Pinpoint the cell where the given text exists, returning its (x, y) midpoint coordinate. 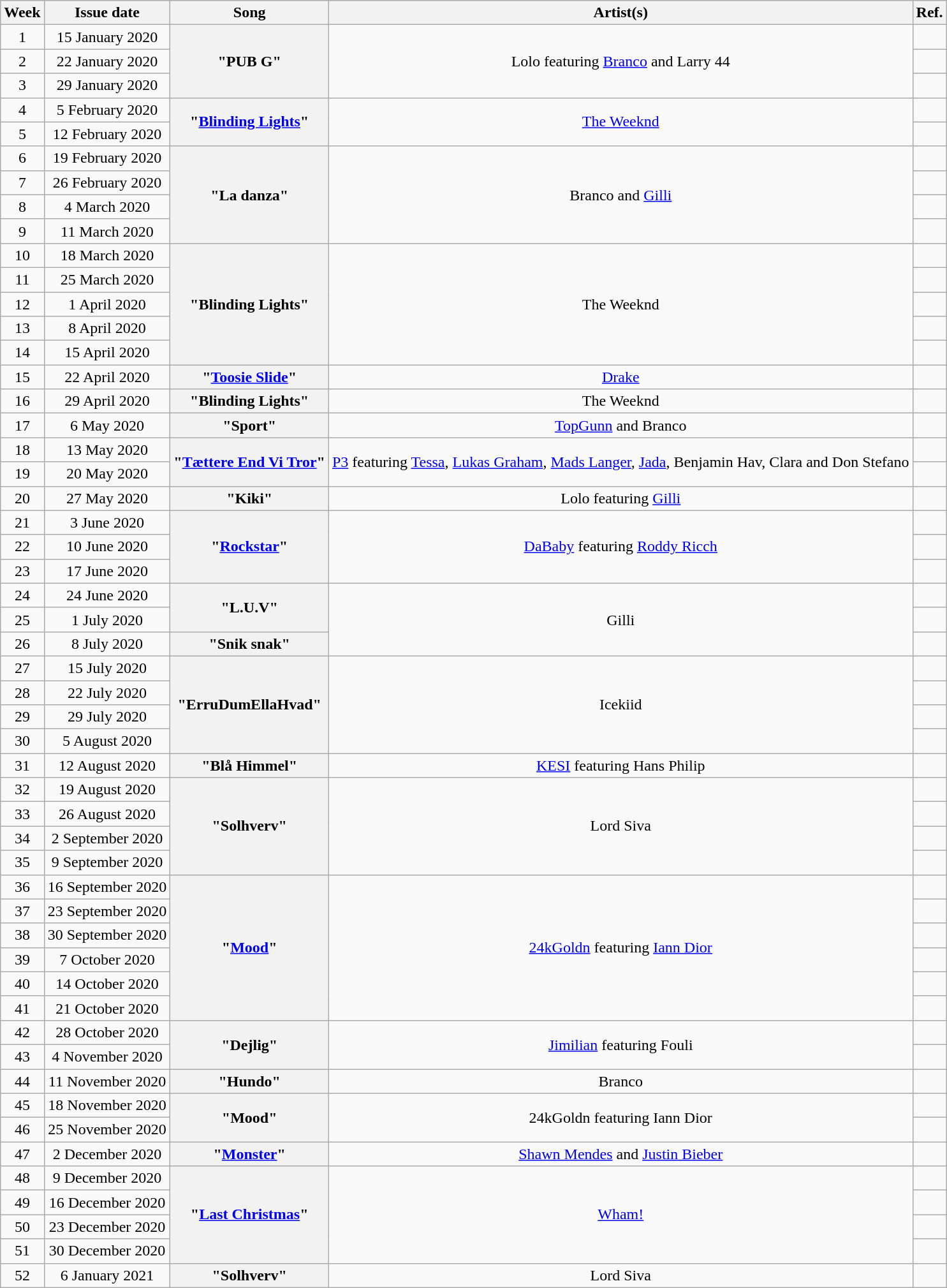
27 May 2020 (107, 498)
10 (22, 255)
5 (22, 134)
46 (22, 1130)
"Sport" (250, 426)
DaBaby featuring Roddy Ricch (620, 547)
9 September 2020 (107, 862)
16 December 2020 (107, 1203)
"PUB G" (250, 61)
22 April 2020 (107, 377)
Drake (620, 377)
17 (22, 426)
8 (22, 207)
51 (22, 1251)
9 (22, 231)
16 (22, 401)
12 August 2020 (107, 766)
49 (22, 1203)
23 September 2020 (107, 911)
19 February 2020 (107, 158)
20 (22, 498)
10 June 2020 (107, 547)
11 (22, 279)
25 November 2020 (107, 1130)
52 (22, 1275)
29 (22, 717)
22 July 2020 (107, 692)
15 April 2020 (107, 353)
2 (22, 61)
Gilli (620, 619)
29 January 2020 (107, 85)
30 (22, 741)
14 (22, 353)
P3 featuring Tessa, Lukas Graham, Mads Langer, Jada, Benjamin Hav, Clara and Don Stefano (620, 462)
"Snik snak" (250, 644)
28 October 2020 (107, 1032)
24 (22, 595)
15 January 2020 (107, 37)
36 (22, 887)
13 May 2020 (107, 450)
12 February 2020 (107, 134)
4 March 2020 (107, 207)
"L.U.V" (250, 607)
15 July 2020 (107, 668)
8 July 2020 (107, 644)
48 (22, 1178)
13 (22, 329)
Icekiid (620, 704)
Week (22, 13)
"Dejlig" (250, 1044)
8 April 2020 (107, 329)
15 (22, 377)
3 June 2020 (107, 522)
43 (22, 1056)
Lolo featuring Gilli (620, 498)
27 (22, 668)
Lolo featuring Branco and Larry 44 (620, 61)
34 (22, 838)
4 November 2020 (107, 1056)
42 (22, 1032)
"Monster" (250, 1154)
9 December 2020 (107, 1178)
25 March 2020 (107, 279)
26 August 2020 (107, 814)
33 (22, 814)
44 (22, 1081)
19 August 2020 (107, 790)
1 July 2020 (107, 619)
26 (22, 644)
Branco and Gilli (620, 195)
11 March 2020 (107, 231)
2 December 2020 (107, 1154)
TopGunn and Branco (620, 426)
23 (22, 571)
32 (22, 790)
31 (22, 766)
7 (22, 182)
Artist(s) (620, 13)
41 (22, 1008)
21 (22, 522)
"ErruDumEllaHvad" (250, 704)
24 June 2020 (107, 595)
16 September 2020 (107, 887)
1 (22, 37)
35 (22, 862)
30 September 2020 (107, 935)
38 (22, 935)
Wham! (620, 1215)
Branco (620, 1081)
5 February 2020 (107, 110)
KESI featuring Hans Philip (620, 766)
39 (22, 959)
47 (22, 1154)
6 (22, 158)
22 (22, 547)
14 October 2020 (107, 984)
29 April 2020 (107, 401)
18 March 2020 (107, 255)
37 (22, 911)
4 (22, 110)
45 (22, 1106)
30 December 2020 (107, 1251)
1 April 2020 (107, 304)
20 May 2020 (107, 474)
Song (250, 13)
12 (22, 304)
"Kiki" (250, 498)
Issue date (107, 13)
5 August 2020 (107, 741)
"Tættere End Vi Tror" (250, 462)
Jimilian featuring Fouli (620, 1044)
50 (22, 1227)
6 January 2021 (107, 1275)
23 December 2020 (107, 1227)
"Last Christmas" (250, 1215)
11 November 2020 (107, 1081)
3 (22, 85)
2 September 2020 (107, 838)
21 October 2020 (107, 1008)
Ref. (930, 13)
17 June 2020 (107, 571)
"Toosie Slide" (250, 377)
26 February 2020 (107, 182)
7 October 2020 (107, 959)
28 (22, 692)
"Rockstar" (250, 547)
Shawn Mendes and Justin Bieber (620, 1154)
29 July 2020 (107, 717)
19 (22, 474)
18 (22, 450)
40 (22, 984)
22 January 2020 (107, 61)
6 May 2020 (107, 426)
"La danza" (250, 195)
25 (22, 619)
"Blå Himmel" (250, 766)
18 November 2020 (107, 1106)
"Hundo" (250, 1081)
